Scan for the cell matching the given text and deliver its [X, Y] coordinate at center. 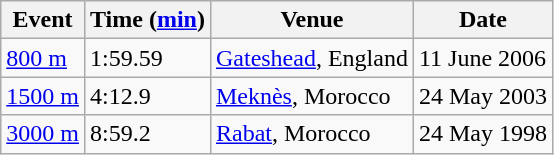
Date [482, 20]
Event [43, 20]
11 June 2006 [482, 58]
800 m [43, 58]
24 May 2003 [482, 96]
24 May 1998 [482, 134]
Meknès, Morocco [312, 96]
Rabat, Morocco [312, 134]
Venue [312, 20]
1500 m [43, 96]
3000 m [43, 134]
1:59.59 [147, 58]
8:59.2 [147, 134]
4:12.9 [147, 96]
Time (min) [147, 20]
Gateshead, England [312, 58]
